Detect which cell encompasses the target text, then output its [X, Y] center coordinate. 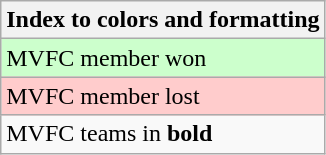
MVFC teams in bold [163, 134]
Index to colors and formatting [163, 20]
MVFC member won [163, 58]
MVFC member lost [163, 96]
